Provide the [x, y] coordinate of the cell's center where the given text is located.  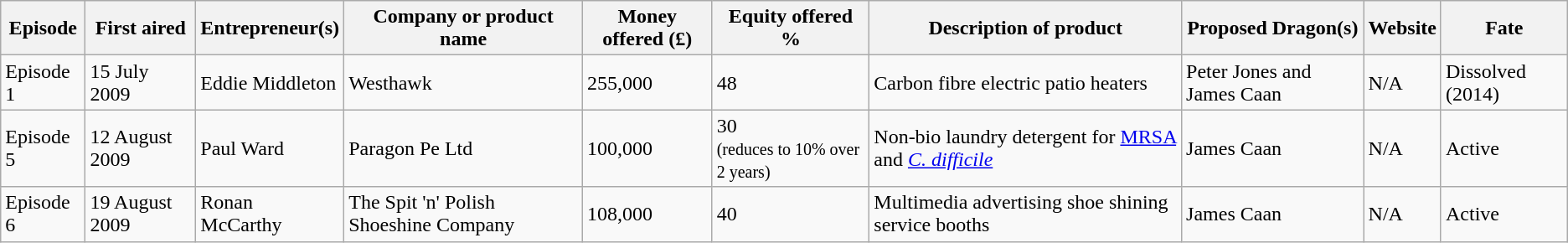
Equity offered % [791, 28]
Dissolved (2014) [1504, 82]
255,000 [647, 82]
19 August 2009 [141, 215]
Entrepreneur(s) [270, 28]
Episode 5 [44, 148]
Fate [1504, 28]
First aired [141, 28]
Website [1402, 28]
Company or product name [464, 28]
40 [791, 215]
Money offered (£) [647, 28]
Multimedia advertising shoe shining service booths [1025, 215]
15 July 2009 [141, 82]
Paul Ward [270, 148]
The Spit 'n' Polish Shoeshine Company [464, 215]
30 (reduces to 10% over 2 years) [791, 148]
Eddie Middleton [270, 82]
Non-bio laundry detergent for MRSA and C. difficile [1025, 148]
Episode 1 [44, 82]
Description of product [1025, 28]
108,000 [647, 215]
12 August 2009 [141, 148]
Episode 6 [44, 215]
Proposed Dragon(s) [1273, 28]
48 [791, 82]
Peter Jones and James Caan [1273, 82]
Episode [44, 28]
Ronan McCarthy [270, 215]
Westhawk [464, 82]
Carbon fibre electric patio heaters [1025, 82]
Paragon Pe Ltd [464, 148]
100,000 [647, 148]
